Locate the cell with the specified text and output its [x, y] center coordinate. 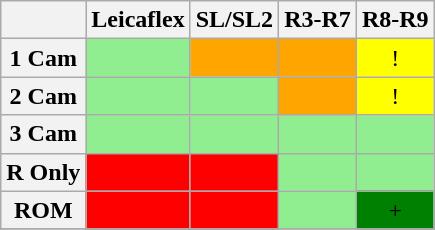
SL/SL2 [234, 20]
R8-R9 [395, 20]
Leicaflex [138, 20]
+ [395, 210]
1 Cam [44, 58]
R Only [44, 172]
R3-R7 [318, 20]
3 Cam [44, 134]
ROM [44, 210]
2 Cam [44, 96]
